Determine the (X, Y) coordinate at the center of the cell enclosing the given text.  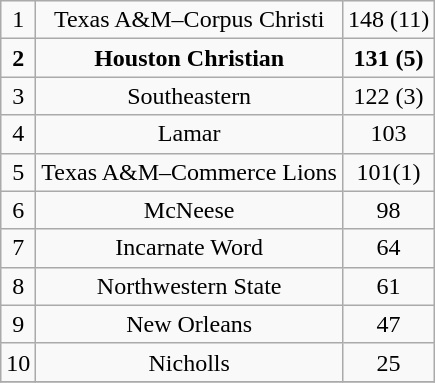
McNeese (190, 210)
64 (388, 248)
8 (18, 286)
Lamar (190, 134)
122 (3) (388, 96)
98 (388, 210)
47 (388, 324)
2 (18, 58)
1 (18, 20)
Southeastern (190, 96)
Texas A&M–Commerce Lions (190, 172)
6 (18, 210)
Houston Christian (190, 58)
101(1) (388, 172)
Nicholls (190, 362)
7 (18, 248)
148 (11) (388, 20)
103 (388, 134)
4 (18, 134)
5 (18, 172)
Incarnate Word (190, 248)
131 (5) (388, 58)
New Orleans (190, 324)
Northwestern State (190, 286)
9 (18, 324)
10 (18, 362)
25 (388, 362)
3 (18, 96)
61 (388, 286)
Texas A&M–Corpus Christi (190, 20)
